Scan for the cell matching the given text and deliver its [X, Y] coordinate at center. 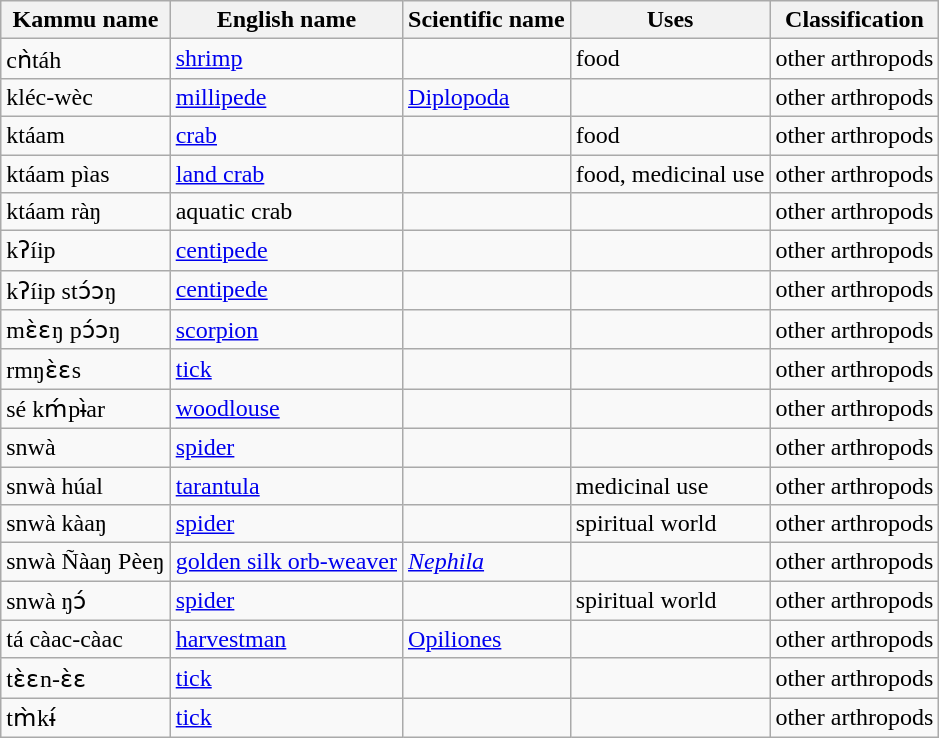
Opiliones [487, 639]
Kammu name [86, 20]
snwà Ñàaŋ Pèeŋ [86, 562]
mɛ̀ɛŋ pɔ́ɔŋ [86, 330]
English name [286, 20]
crab [286, 135]
millipede [286, 97]
tarantula [286, 485]
Uses [670, 20]
Diplopoda [487, 97]
snwà húal [86, 485]
food, medicinal use [670, 173]
medicinal use [670, 485]
kʔíip stɔ́ɔŋ [86, 290]
tm̀kɨ́ [86, 718]
Nephila [487, 562]
snwà kàaŋ [86, 524]
Classification [854, 20]
kléc-wèc [86, 97]
ktáam ràŋ [86, 212]
ktáam [86, 135]
tɛ̀ɛn-ɛ̀ɛ [86, 678]
rmŋɛ̀ɛs [86, 369]
ktáam pìas [86, 173]
scorpion [286, 330]
shrimp [286, 59]
kʔíip [86, 251]
sé kḿpɨ̀ar [86, 409]
cǹtáh [86, 59]
tá càac-càac [86, 639]
harvestman [286, 639]
woodlouse [286, 409]
snwà ŋɔ́ [86, 601]
snwà [86, 447]
land crab [286, 173]
golden silk orb-weaver [286, 562]
Scientific name [487, 20]
aquatic crab [286, 212]
